Provide the [x, y] coordinate of the cell's center where the given text is located.  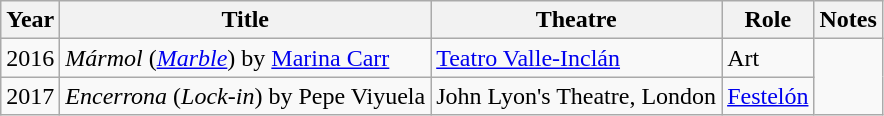
Year [30, 20]
Art [768, 58]
Role [768, 20]
2017 [30, 96]
Encerrona (Lock-in) by Pepe Viyuela [246, 96]
Notes [848, 20]
John Lyon's Theatre, London [576, 96]
Festelón [768, 96]
2016 [30, 58]
Theatre [576, 20]
Title [246, 20]
Teatro Valle-Inclán [576, 58]
Mármol (Marble) by Marina Carr [246, 58]
